Extract the [x, y] coordinate from the center of the cell holding the provided text.  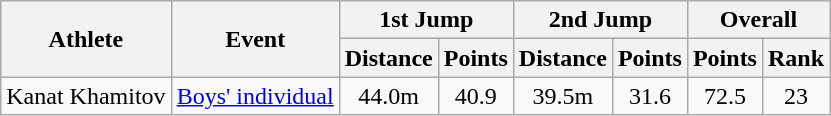
Athlete [86, 39]
39.5m [562, 96]
Kanat Khamitov [86, 96]
44.0m [388, 96]
Event [255, 39]
Overall [758, 20]
23 [796, 96]
2nd Jump [600, 20]
Rank [796, 58]
1st Jump [426, 20]
Boys' individual [255, 96]
31.6 [650, 96]
40.9 [476, 96]
72.5 [724, 96]
